Search for the cell housing the specified text and yield its [X, Y] center coordinate. 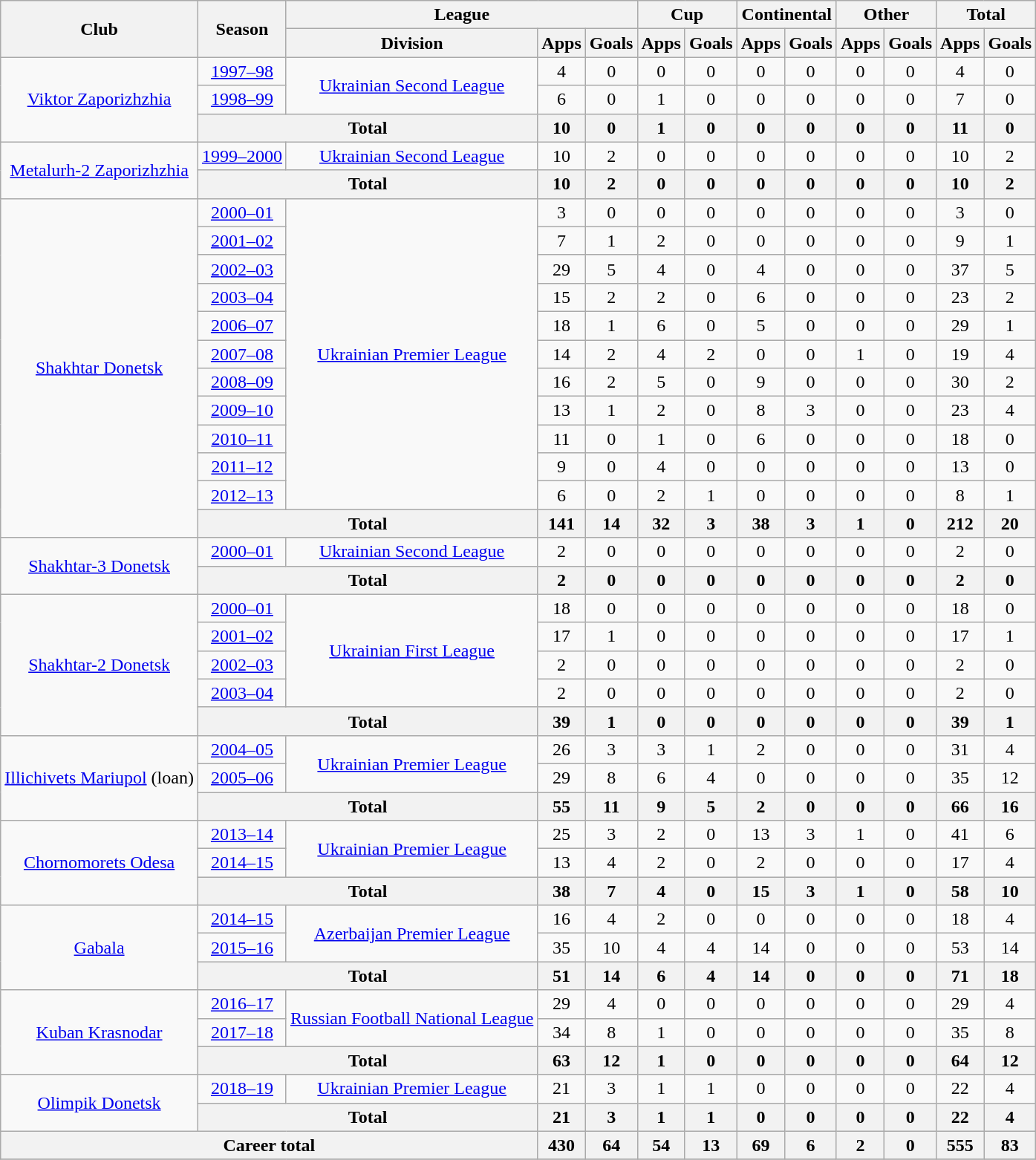
1998–99 [242, 100]
Olimpik Donetsk [100, 1103]
Club [100, 29]
55 [561, 806]
2010–11 [242, 439]
141 [561, 524]
Shakhtar-2 Donetsk [100, 665]
19 [960, 354]
83 [1010, 1145]
Shakhtar-3 Donetsk [100, 566]
555 [960, 1145]
51 [561, 976]
69 [760, 1145]
1999–2000 [242, 156]
37 [960, 269]
Kuban Krasnodar [100, 1032]
Continental [786, 15]
41 [960, 835]
Division [411, 43]
Chornomorets Odesa [100, 863]
1997–98 [242, 71]
2011–12 [242, 467]
430 [561, 1145]
53 [960, 948]
2012–13 [242, 495]
2015–16 [242, 948]
Shakhtar Donetsk [100, 368]
Season [242, 29]
Metalurh-2 Zaporizhzhia [100, 170]
2016–17 [242, 1004]
54 [661, 1145]
2004–05 [242, 749]
Cup [687, 15]
30 [960, 382]
31 [960, 749]
Russian Football National League [411, 1018]
2007–08 [242, 354]
Gabala [100, 948]
2008–09 [242, 382]
32 [661, 524]
Ukrainian First League [411, 651]
Azerbaijan Premier League [411, 933]
League [462, 15]
Other [886, 15]
Illichivets Mariupol (loan) [100, 778]
25 [561, 835]
2018–19 [242, 1089]
66 [960, 806]
2005–06 [242, 778]
34 [561, 1032]
212 [960, 524]
Career total [269, 1145]
2013–14 [242, 835]
2009–10 [242, 411]
Viktor Zaporizhzhia [100, 100]
58 [960, 891]
2006–07 [242, 325]
2017–18 [242, 1032]
63 [561, 1060]
71 [960, 976]
26 [561, 749]
20 [1010, 524]
